Scan for the cell matching the given text and deliver its (X, Y) coordinate at center. 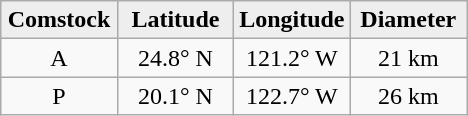
Longitude (292, 20)
21 km (408, 58)
20.1° N (175, 96)
24.8° N (175, 58)
A (59, 58)
Latitude (175, 20)
121.2° W (292, 58)
Comstock (59, 20)
P (59, 96)
26 km (408, 96)
Diameter (408, 20)
122.7° W (292, 96)
